Find where the given text appears and provide that cell's center as [x, y] coordinate. 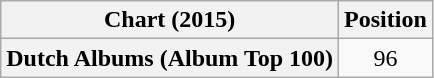
Dutch Albums (Album Top 100) [170, 58]
Position [386, 20]
96 [386, 58]
Chart (2015) [170, 20]
